Find where the given text appears and provide that cell's center as (x, y) coordinate. 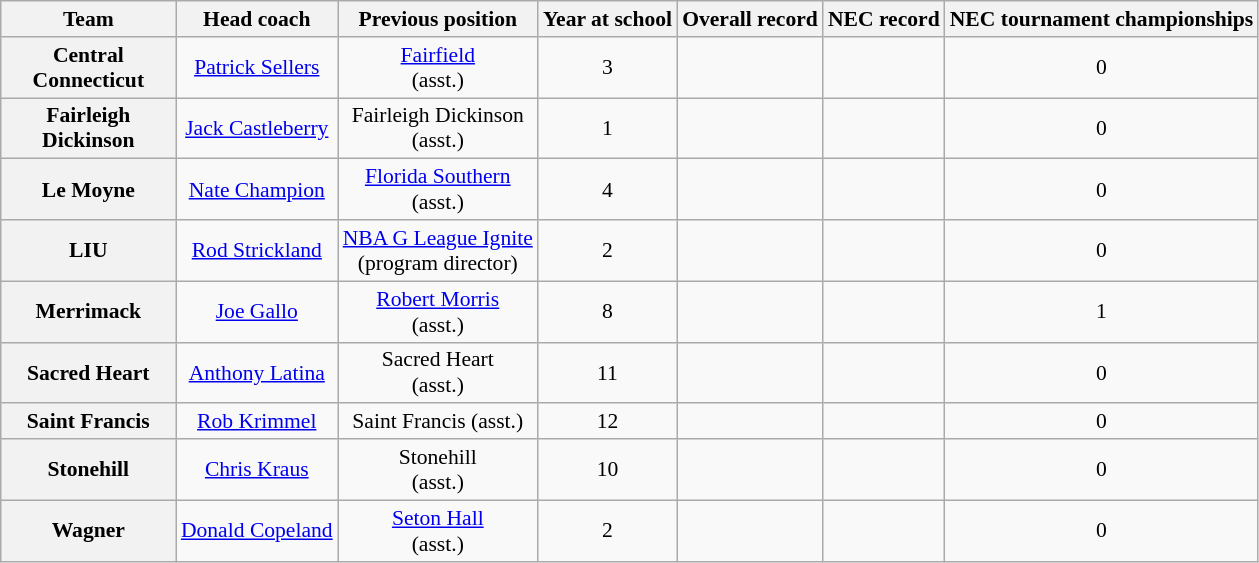
Saint Francis (88, 422)
Year at school (608, 19)
LIU (88, 250)
NEC record (884, 19)
Le Moyne (88, 190)
Florida Southern(asst.) (438, 190)
Seton Hall(asst.) (438, 530)
Donald Copeland (257, 530)
10 (608, 470)
Sacred Heart(asst.) (438, 372)
Previous position (438, 19)
NBA G League Ignite(program director) (438, 250)
Patrick Sellers (257, 68)
Wagner (88, 530)
4 (608, 190)
Stonehill (88, 470)
Fairfield(asst.) (438, 68)
3 (608, 68)
Chris Kraus (257, 470)
Sacred Heart (88, 372)
8 (608, 312)
Saint Francis (asst.) (438, 422)
NEC tournament championships (1102, 19)
Overall record (750, 19)
11 (608, 372)
Rod Strickland (257, 250)
Head coach (257, 19)
Fairleigh Dickinson(asst.) (438, 128)
Central Connecticut (88, 68)
Anthony Latina (257, 372)
Robert Morris(asst.) (438, 312)
Merrimack (88, 312)
Fairleigh Dickinson (88, 128)
Team (88, 19)
Jack Castleberry (257, 128)
Stonehill(asst.) (438, 470)
Nate Champion (257, 190)
12 (608, 422)
Joe Gallo (257, 312)
Rob Krimmel (257, 422)
